Return the (X, Y) coordinate for the center point of the cell that contains the specified text.  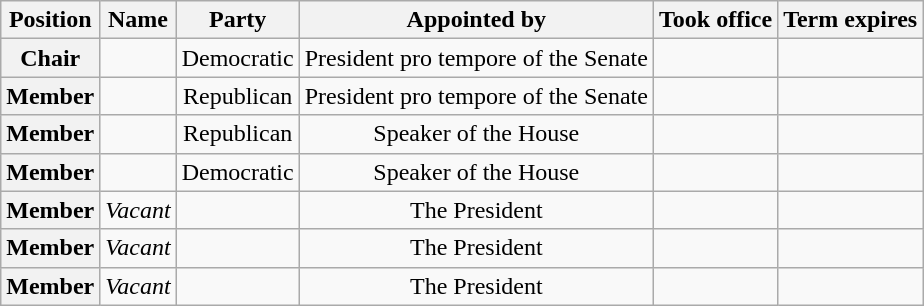
Term expires (850, 20)
Appointed by (476, 20)
Name (138, 20)
Chair (50, 58)
Took office (715, 20)
Position (50, 20)
Party (238, 20)
